Scan for the cell matching the given text and deliver its [X, Y] coordinate at center. 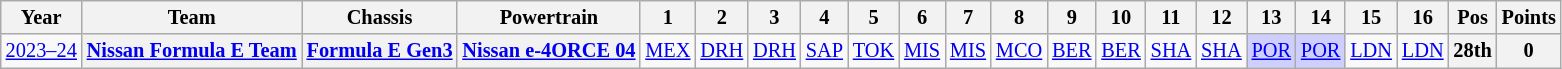
Chassis [380, 17]
13 [1272, 17]
MCO [1019, 51]
Powertrain [548, 17]
1 [668, 17]
2 [722, 17]
TOK [874, 51]
15 [1371, 17]
10 [1120, 17]
Nissan e-4ORCE 04 [548, 51]
Year [42, 17]
8 [1019, 17]
28th [1472, 51]
Formula E Gen3 [380, 51]
3 [774, 17]
5 [874, 17]
0 [1529, 51]
Nissan Formula E Team [192, 51]
14 [1320, 17]
Team [192, 17]
16 [1423, 17]
12 [1221, 17]
MEX [668, 51]
2023–24 [42, 51]
Pos [1472, 17]
Points [1529, 17]
4 [824, 17]
7 [968, 17]
SAP [824, 51]
6 [922, 17]
9 [1072, 17]
11 [1171, 17]
